Return [x, y] of the center of cell containing provided text 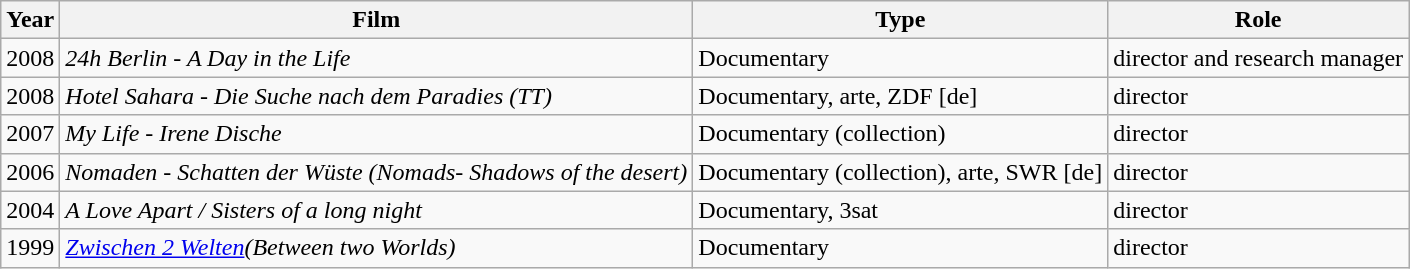
2004 [30, 210]
2006 [30, 172]
2007 [30, 134]
Hotel Sahara - Die Suche nach dem Paradies (TT) [376, 96]
24h Berlin - A Day in the Life [376, 58]
Documentary, arte, ZDF [de] [900, 96]
My Life - Irene Dische [376, 134]
A Love Apart / Sisters of a long night [376, 210]
1999 [30, 248]
Documentary (collection), arte, SWR [de] [900, 172]
Nomaden - Schatten der Wüste (Nomads- Shadows of the desert) [376, 172]
Role [1258, 20]
Film [376, 20]
Year [30, 20]
director and research manager [1258, 58]
Documentary (collection) [900, 134]
Zwischen 2 Welten(Between two Worlds) [376, 248]
Documentary, 3sat [900, 210]
Type [900, 20]
